Find where the given text appears and provide that cell's center as (x, y) coordinate. 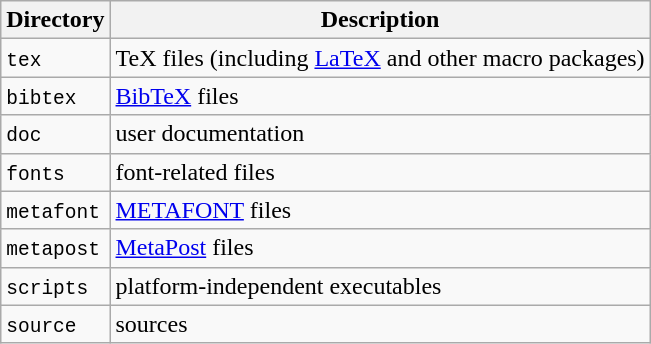
platform-independent executables (380, 286)
user documentation (380, 134)
source (56, 324)
metafont (56, 210)
Description (380, 20)
Directory (56, 20)
tex (56, 58)
fonts (56, 172)
BibTeX files (380, 96)
bibtex (56, 96)
MetaPost files (380, 248)
metapost (56, 248)
METAFONT files (380, 210)
doc (56, 134)
scripts (56, 286)
sources (380, 324)
TeX files (including LaTeX and other macro packages) (380, 58)
font-related files (380, 172)
